Detect which cell encompasses the target text, then output its (X, Y) center coordinate. 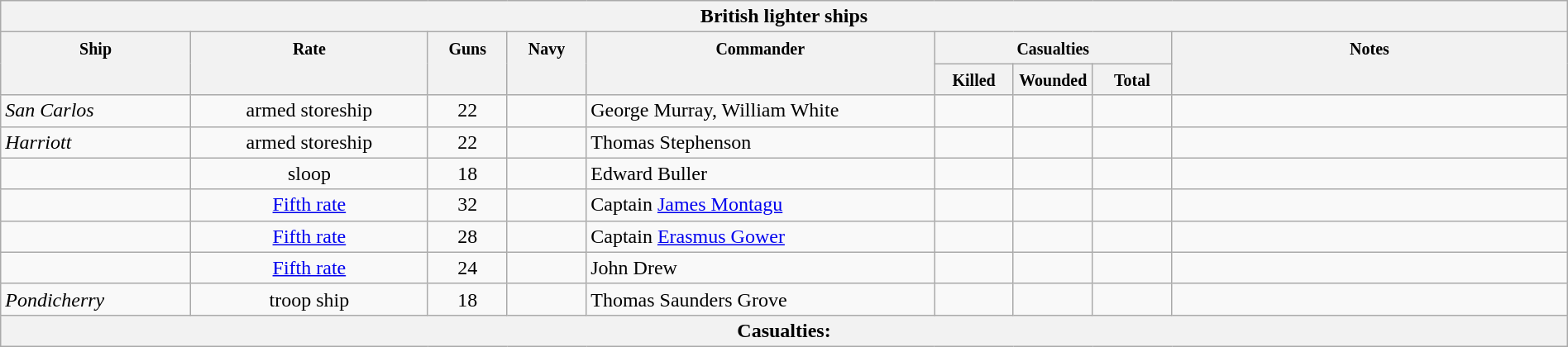
Thomas Stephenson (761, 142)
28 (467, 236)
Captain Erasmus Gower (761, 236)
sloop (309, 173)
Wounded (1053, 79)
Guns (467, 64)
Killed (974, 79)
Thomas Saunders Grove (761, 299)
Pondicherry (96, 299)
John Drew (761, 268)
Rate (309, 64)
Casualties (1054, 48)
32 (467, 205)
Edward Buller (761, 173)
Captain James Montagu (761, 205)
Commander (761, 64)
Casualties: (784, 330)
British lighter ships (784, 17)
San Carlos (96, 111)
Ship (96, 64)
Navy (547, 64)
George Murray, William White (761, 111)
Total (1132, 79)
troop ship (309, 299)
24 (467, 268)
Harriott (96, 142)
Notes (1370, 64)
